From the cell containing the given text, extract its center point as [X, Y] coordinate. 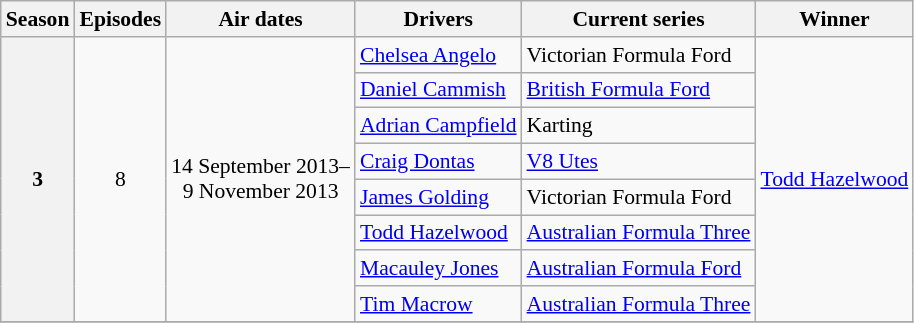
Air dates [260, 19]
Chelsea Angelo [438, 55]
Daniel Cammish [438, 90]
Episodes [120, 19]
Macauley Jones [438, 269]
Drivers [438, 19]
Season [38, 19]
Karting [639, 126]
V8 Utes [639, 162]
14 September 2013–9 November 2013 [260, 180]
8 [120, 180]
Tim Macrow [438, 304]
Current series [639, 19]
3 [38, 180]
James Golding [438, 197]
Adrian Campfield [438, 126]
Craig Dontas [438, 162]
Winner [834, 19]
Australian Formula Ford [639, 269]
British Formula Ford [639, 90]
